For the text-containing cell, return its midpoint in [X, Y] coordinate format. 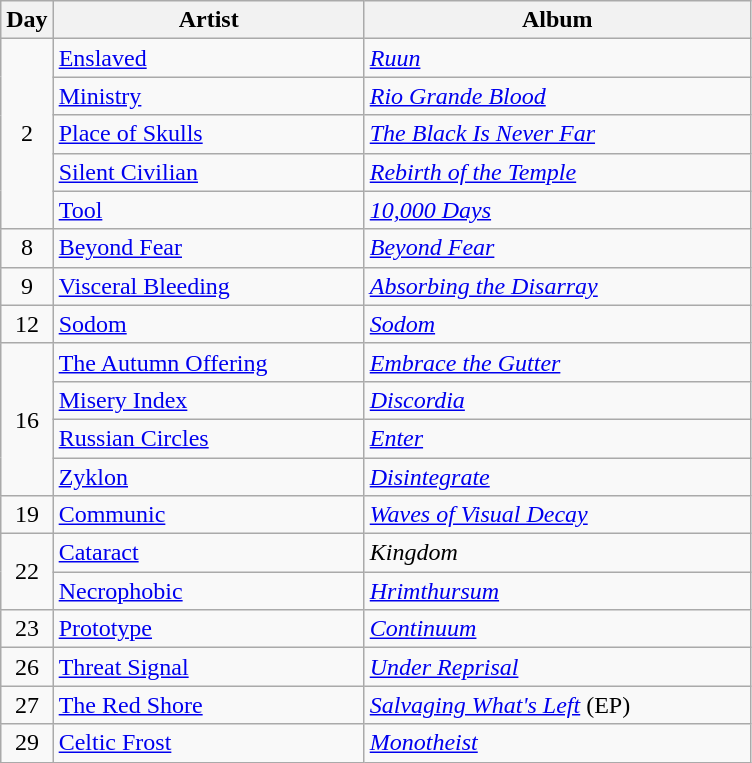
Zyklon [208, 477]
9 [27, 286]
Visceral Bleeding [208, 286]
10,000 Days [557, 210]
Salvaging What's Left (EP) [557, 705]
27 [27, 705]
Under Reprisal [557, 667]
Misery Index [208, 400]
Day [27, 20]
Rio Grande Blood [557, 96]
Place of Skulls [208, 134]
Necrophobic [208, 591]
Artist [208, 20]
Album [557, 20]
Monotheist [557, 743]
The Autumn Offering [208, 362]
Discordia [557, 400]
Waves of Visual Decay [557, 515]
8 [27, 248]
Communic [208, 515]
Ministry [208, 96]
Continuum [557, 629]
Embrace the Gutter [557, 362]
Threat Signal [208, 667]
Enslaved [208, 58]
23 [27, 629]
Enter [557, 438]
Disintegrate [557, 477]
12 [27, 324]
Ruun [557, 58]
29 [27, 743]
19 [27, 515]
Celtic Frost [208, 743]
Absorbing the Disarray [557, 286]
2 [27, 134]
26 [27, 667]
Prototype [208, 629]
Hrimthursum [557, 591]
Cataract [208, 553]
Kingdom [557, 553]
Russian Circles [208, 438]
The Red Shore [208, 705]
22 [27, 572]
Silent Civilian [208, 172]
16 [27, 419]
Rebirth of the Temple [557, 172]
The Black Is Never Far [557, 134]
Tool [208, 210]
